Locate the cell with the specified text and output its (x, y) center coordinate. 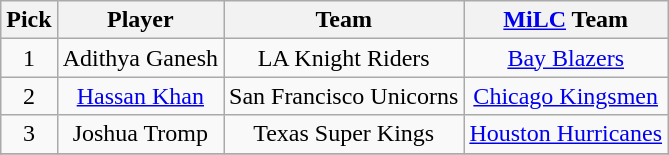
Texas Super Kings (344, 134)
Houston Hurricanes (566, 134)
Adithya Ganesh (140, 58)
Team (344, 20)
Chicago Kingsmen (566, 96)
MiLC Team (566, 20)
2 (29, 96)
Pick (29, 20)
3 (29, 134)
San Francisco Unicorns (344, 96)
1 (29, 58)
Hassan Khan (140, 96)
Bay Blazers (566, 58)
Player (140, 20)
Joshua Tromp (140, 134)
LA Knight Riders (344, 58)
